Scan for the cell matching the given text and deliver its (x, y) coordinate at center. 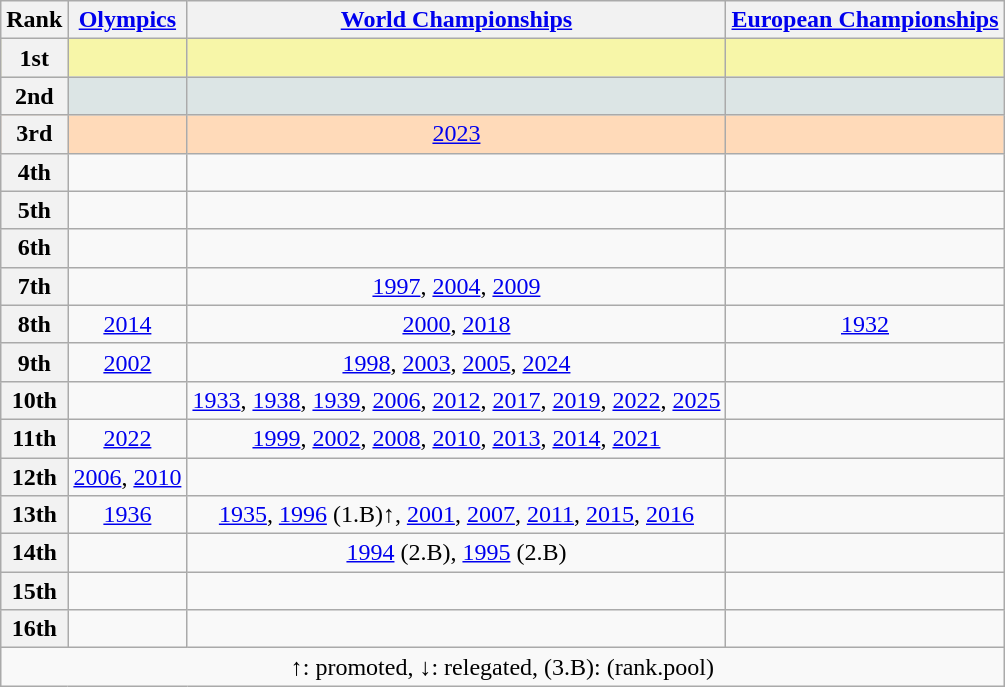
Rank (34, 20)
4th (34, 172)
16th (34, 629)
1998, 2003, 2005, 2024 (456, 362)
World Championships (456, 20)
10th (34, 400)
1999, 2002, 2008, 2010, 2013, 2014, 2021 (456, 438)
15th (34, 591)
14th (34, 553)
1997, 2004, 2009 (456, 286)
European Championships (865, 20)
9th (34, 362)
2006, 2010 (128, 477)
1935, 1996 (1.B)↑, 2001, 2007, 2011, 2015, 2016 (456, 515)
1994 (2.B), 1995 (2.B) (456, 553)
2002 (128, 362)
1st (34, 58)
2000, 2018 (456, 324)
13th (34, 515)
1933, 1938, 1939, 2006, 2012, 2017, 2019, 2022, 2025 (456, 400)
8th (34, 324)
1936 (128, 515)
12th (34, 477)
3rd (34, 134)
2014 (128, 324)
2022 (128, 438)
↑: promoted, ↓: relegated, (3.B): (rank.pool) (502, 667)
5th (34, 210)
6th (34, 248)
2nd (34, 96)
11th (34, 438)
1932 (865, 324)
7th (34, 286)
Olympics (128, 20)
2023 (456, 134)
